Locate the cell with the specified text and output its (x, y) center coordinate. 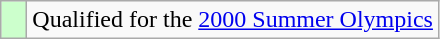
Qualified for the 2000 Summer Olympics (233, 20)
